Pinpoint the cell where the given text exists, returning its [x, y] midpoint coordinate. 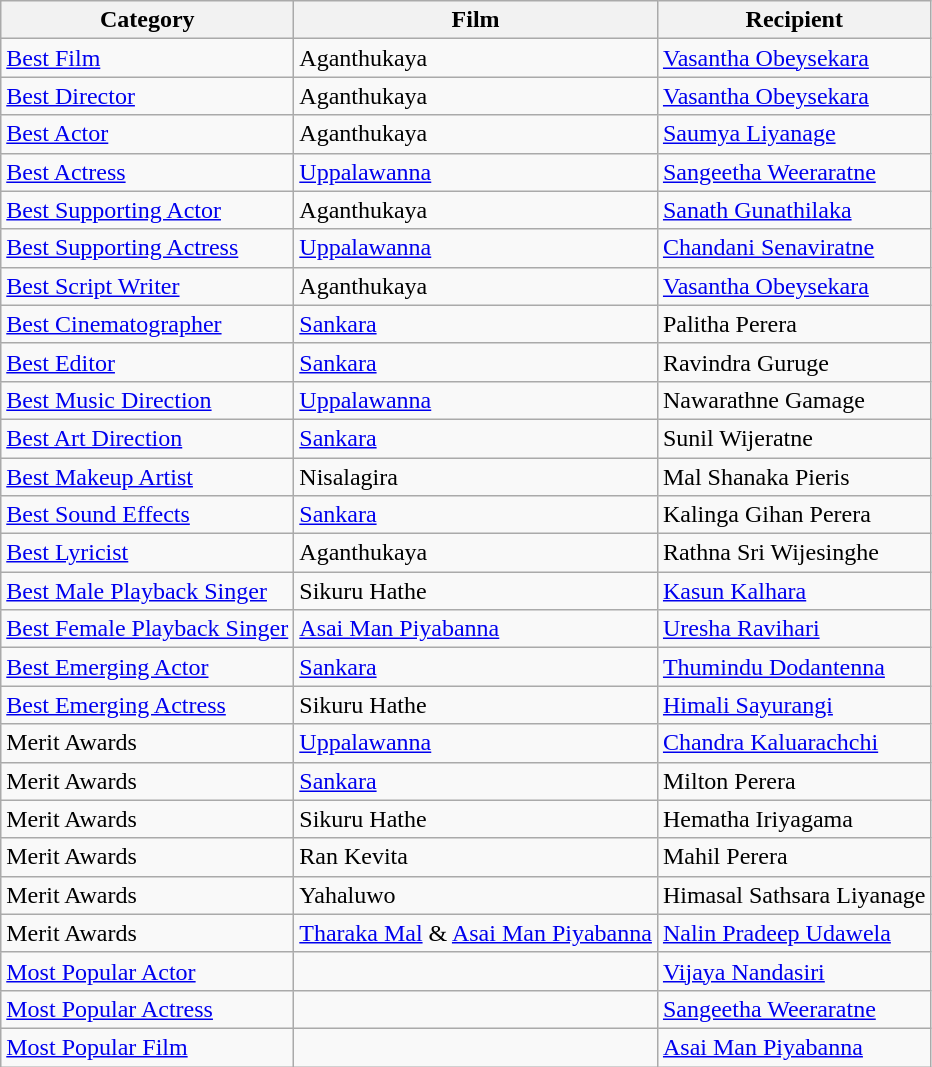
Best Emerging Actor [148, 667]
Saumya Liyanage [794, 134]
Mal Shanaka Pieris [794, 477]
Nisalagira [476, 477]
Chandra Kaluarachchi [794, 743]
Best Music Direction [148, 400]
Hematha Iriyagama [794, 819]
Sunil Wijeratne [794, 438]
Palitha Perera [794, 324]
Best Female Playback Singer [148, 629]
Best Makeup Artist [148, 477]
Category [148, 20]
Nalin Pradeep Udawela [794, 933]
Best Actor [148, 134]
Rathna Sri Wijesinghe [794, 553]
Himali Sayurangi [794, 705]
Yahaluwo [476, 895]
Himasal Sathsara Liyanage [794, 895]
Nawarathne Gamage [794, 400]
Film [476, 20]
Vijaya Nandasiri [794, 971]
Most Popular Actress [148, 1009]
Best Supporting Actor [148, 210]
Ravindra Guruge [794, 362]
Best Sound Effects [148, 515]
Tharaka Mal & Asai Man Piyabanna [476, 933]
Ran Kevita [476, 857]
Uresha Ravihari [794, 629]
Kasun Kalhara [794, 591]
Thumindu Dodantenna [794, 667]
Best Cinematographer [148, 324]
Best Script Writer [148, 286]
Mahil Perera [794, 857]
Best Actress [148, 172]
Best Emerging Actress [148, 705]
Best Art Direction [148, 438]
Milton Perera [794, 781]
Recipient [794, 20]
Kalinga Gihan Perera [794, 515]
Best Editor [148, 362]
Sanath Gunathilaka [794, 210]
Best Film [148, 58]
Best Director [148, 96]
Chandani Senaviratne [794, 248]
Best Lyricist [148, 553]
Most Popular Film [148, 1047]
Best Supporting Actress [148, 248]
Best Male Playback Singer [148, 591]
Most Popular Actor [148, 971]
